Return [X, Y] of the center of cell containing provided text 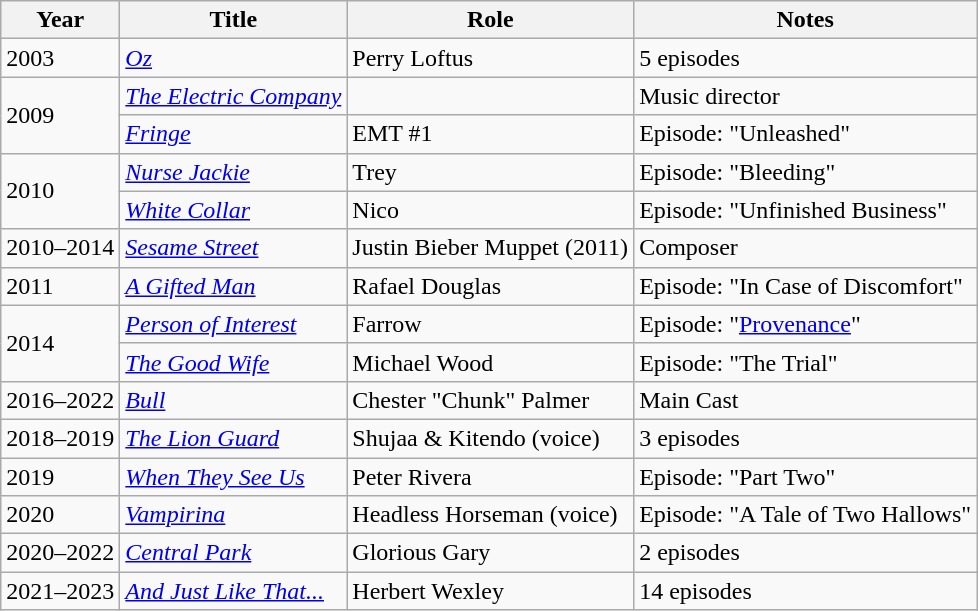
Vampirina [234, 515]
Headless Horseman (voice) [490, 515]
Episode: "Provenance" [806, 324]
When They See Us [234, 477]
Episode: "Unleashed" [806, 134]
2021–2023 [60, 591]
2020–2022 [60, 553]
EMT #1 [490, 134]
2016–2022 [60, 400]
Oz [234, 58]
2 episodes [806, 553]
2011 [60, 286]
White Collar [234, 210]
Nurse Jackie [234, 172]
Central Park [234, 553]
Episode: "A Tale of Two Hallows" [806, 515]
2019 [60, 477]
Main Cast [806, 400]
Composer [806, 248]
Shujaa & Kitendo (voice) [490, 438]
The Good Wife [234, 362]
A Gifted Man [234, 286]
Trey [490, 172]
Justin Bieber Muppet (2011) [490, 248]
Rafael Douglas [490, 286]
3 episodes [806, 438]
Herbert Wexley [490, 591]
Nico [490, 210]
And Just Like That... [234, 591]
Episode: "Unfinished Business" [806, 210]
Perry Loftus [490, 58]
2020 [60, 515]
Title [234, 20]
Episode: "In Case of Discomfort" [806, 286]
14 episodes [806, 591]
Music director [806, 96]
Bull [234, 400]
Episode: "Part Two" [806, 477]
Farrow [490, 324]
2010–2014 [60, 248]
Chester "Chunk" Palmer [490, 400]
Notes [806, 20]
2009 [60, 115]
Person of Interest [234, 324]
The Electric Company [234, 96]
2010 [60, 191]
2003 [60, 58]
Michael Wood [490, 362]
Year [60, 20]
2014 [60, 343]
Fringe [234, 134]
Role [490, 20]
Sesame Street [234, 248]
Glorious Gary [490, 553]
Peter Rivera [490, 477]
Episode: "Bleeding" [806, 172]
2018–2019 [60, 438]
5 episodes [806, 58]
The Lion Guard [234, 438]
Episode: "The Trial" [806, 362]
